For the text-containing cell, return its midpoint in (X, Y) coordinate format. 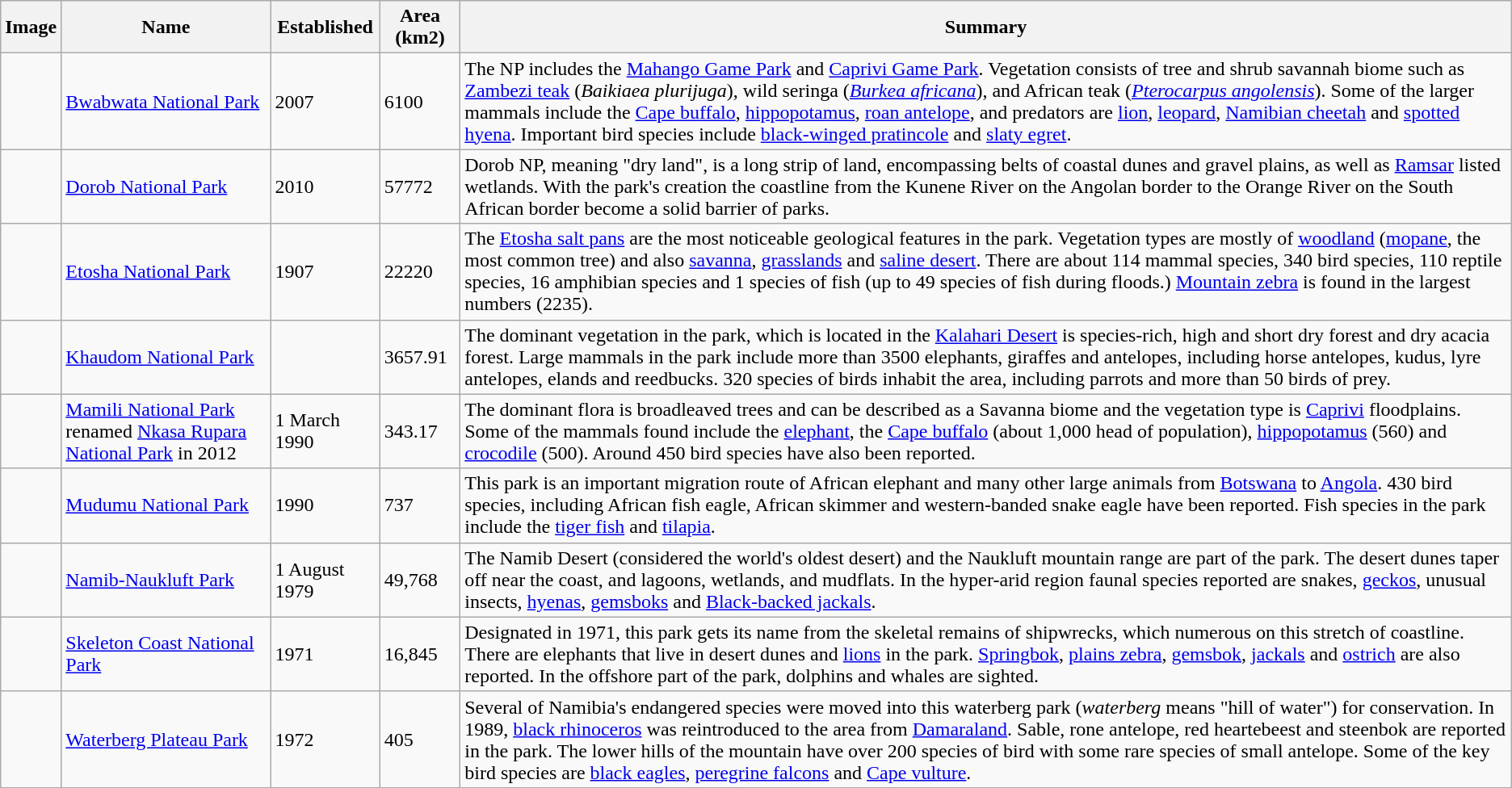
343.17 (420, 431)
2010 (325, 187)
1971 (325, 654)
Etosha National Park (166, 271)
6100 (420, 102)
Namib-Naukluft Park (166, 580)
Waterberg Plateau Park (166, 740)
Established (325, 27)
1 March 1990 (325, 431)
49,768 (420, 580)
Area (km2) (420, 27)
Summary (986, 27)
Name (166, 27)
1907 (325, 271)
2007 (325, 102)
16,845 (420, 654)
22220 (420, 271)
Dorob National Park (166, 187)
Bwabwata National Park (166, 102)
1990 (325, 505)
405 (420, 740)
3657.91 (420, 357)
Mamili National Park renamed Nkasa Rupara National Park in 2012 (166, 431)
1972 (325, 740)
737 (420, 505)
1 August 1979 (325, 580)
57772 (420, 187)
Image (31, 27)
Skeleton Coast National Park (166, 654)
Khaudom National Park (166, 357)
Mudumu National Park (166, 505)
